Capture the cell that displays the provided text and extract its (x, y) central coordinate. 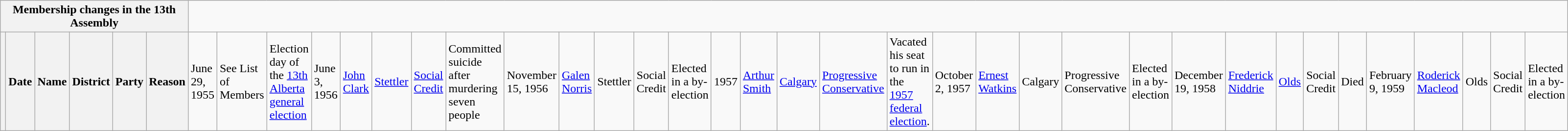
June 29, 1955 (203, 81)
Date (21, 81)
See List of Members (242, 81)
Name (52, 81)
Roderick Macleod (1439, 81)
Ernest Watkins (997, 81)
Membership changes in the 13th Assembly (94, 17)
Committed suicide after murdering seven people (475, 81)
John Clark (356, 81)
Arthur Smith (759, 81)
Galen Norris (576, 81)
Vacated his seat to run in the 1957 federal election. (909, 81)
Reason (167, 81)
Party (129, 81)
District (91, 81)
Died (1353, 81)
October 2, 1957 (954, 81)
December 19, 1958 (1199, 81)
1957 (725, 81)
Election day of the 13th Alberta general election (289, 81)
Frederick Niddrie (1251, 81)
February 9, 1959 (1390, 81)
November 15, 1956 (531, 81)
June 3, 1956 (326, 81)
